Search for the cell housing the specified text and yield its [X, Y] center coordinate. 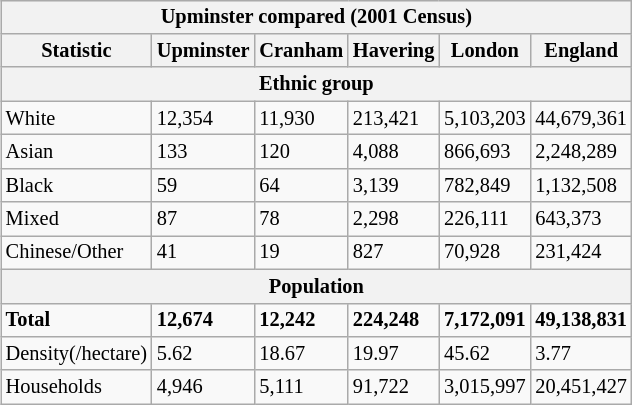
12,242 [302, 320]
Cranham [302, 51]
2,298 [394, 219]
226,111 [484, 219]
Asian [76, 152]
5,111 [302, 387]
5.62 [204, 354]
20,451,427 [580, 387]
London [484, 51]
Chinese/Other [76, 253]
45.62 [484, 354]
224,248 [394, 320]
Population [316, 286]
78 [302, 219]
4,946 [204, 387]
18.67 [302, 354]
Statistic [76, 51]
49,138,831 [580, 320]
Density(/hectare) [76, 354]
866,693 [484, 152]
Upminster [204, 51]
2,248,289 [580, 152]
19 [302, 253]
133 [204, 152]
59 [204, 185]
64 [302, 185]
11,930 [302, 118]
4,088 [394, 152]
44,679,361 [580, 118]
White [76, 118]
Households [76, 387]
Upminster compared (2001 Census) [316, 17]
Mixed [76, 219]
Havering [394, 51]
70,928 [484, 253]
782,849 [484, 185]
12,354 [204, 118]
87 [204, 219]
7,172,091 [484, 320]
Black [76, 185]
41 [204, 253]
Total [76, 320]
England [580, 51]
19.97 [394, 354]
12,674 [204, 320]
3,015,997 [484, 387]
3.77 [580, 354]
827 [394, 253]
91,722 [394, 387]
120 [302, 152]
643,373 [580, 219]
Ethnic group [316, 84]
3,139 [394, 185]
213,421 [394, 118]
231,424 [580, 253]
1,132,508 [580, 185]
5,103,203 [484, 118]
